Identify which cell holds the provided text, then report its (x, y) central coordinate. 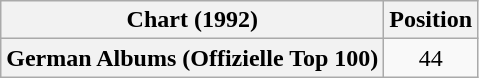
Chart (1992) (192, 20)
German Albums (Offizielle Top 100) (192, 58)
Position (431, 20)
44 (431, 58)
